From the cell containing the given text, extract its center point as [x, y] coordinate. 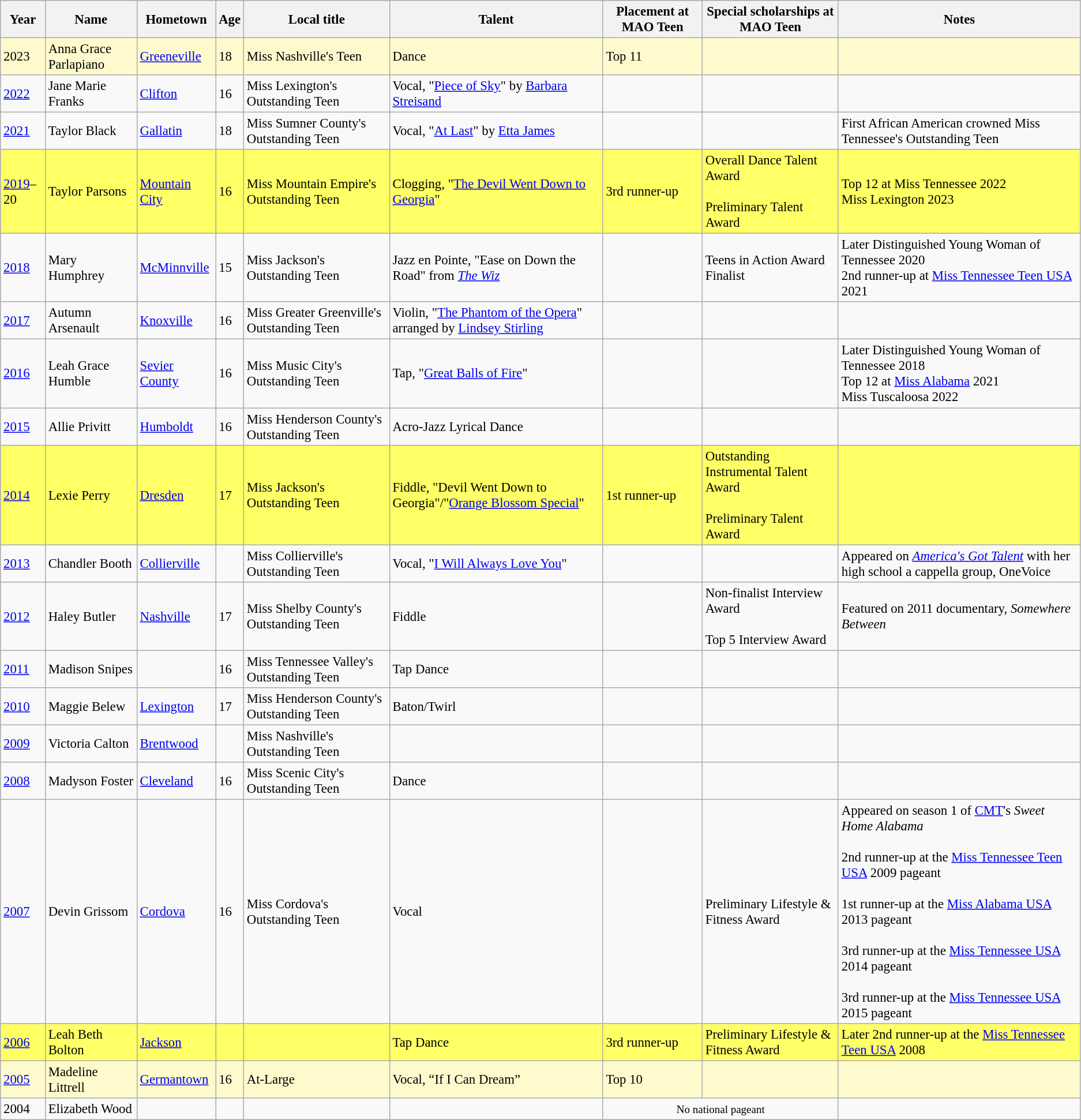
2010 [23, 706]
Sevier County [177, 374]
Later Distinguished Young Woman of Tennessee 20202nd runner-up at Miss Tennessee Teen USA 2021 [959, 268]
Vocal, "I Will Always Love You" [496, 563]
Miss Shelby County's Outstanding Teen [316, 616]
Dresden [177, 495]
Cordova [177, 912]
McMinnville [177, 268]
Vocal, "At Last" by Etta James [496, 132]
2008 [23, 781]
Mary Humphrey [91, 268]
Teens in Action Award Finalist [770, 268]
15 [230, 268]
2009 [23, 743]
2021 [23, 132]
Top 10 [652, 1080]
2014 [23, 495]
Maggie Belew [91, 706]
Devin Grissom [91, 912]
Miss Lexington's Outstanding Teen [316, 93]
Allie Privitt [91, 427]
2013 [23, 563]
2005 [23, 1080]
Overall Dance Talent AwardPreliminary Talent Award [770, 192]
Vocal, “If I Can Dream” [496, 1080]
Jazz en Pointe, "Ease on Down the Road" from The Wiz [496, 268]
Outstanding Instrumental Talent AwardPreliminary Talent Award [770, 495]
At-Large [316, 1080]
2012 [23, 616]
2006 [23, 1042]
Talent [496, 20]
Clogging, "The Devil Went Down to Georgia" [496, 192]
Miss Music City's Outstanding Teen [316, 374]
2007 [23, 912]
Gallatin [177, 132]
Taylor Parsons [91, 192]
First African American crowned Miss Tennessee's Outstanding Teen [959, 132]
Vocal [496, 912]
Cleveland [177, 781]
Miss Scenic City's Outstanding Teen [316, 781]
Miss Cordova's Outstanding Teen [316, 912]
Vocal, "Piece of Sky" by Barbara Streisand [496, 93]
Knoxville [177, 321]
Tap, "Great Balls of Fire" [496, 374]
Madyson Foster [91, 781]
Humboldt [177, 427]
Lexington [177, 706]
Greeneville [177, 57]
Top 11 [652, 57]
Top 12 at Miss Tennessee 2022Miss Lexington 2023 [959, 192]
Elizabeth Wood [91, 1109]
Appeared on America's Got Talent with her high school a cappella group, OneVoice [959, 563]
2004 [23, 1109]
Local title [316, 20]
2016 [23, 374]
Miss Collierville's Outstanding Teen [316, 563]
2017 [23, 321]
Fiddle, "Devil Went Down to Georgia"/"Orange Blossom Special" [496, 495]
Special scholarships at MAO Teen [770, 20]
Hometown [177, 20]
Leah Beth Bolton [91, 1042]
Clifton [177, 93]
Miss Greater Greenville's Outstanding Teen [316, 321]
2019–20 [23, 192]
Victoria Calton [91, 743]
Notes [959, 20]
Year [23, 20]
Lexie Perry [91, 495]
Violin, "The Phantom of the Opera" arranged by Lindsey Stirling [496, 321]
Acro-Jazz Lyrical Dance [496, 427]
Collierville [177, 563]
Jackson [177, 1042]
Age [230, 20]
Miss Tennessee Valley's Outstanding Teen [316, 669]
Haley Butler [91, 616]
No national pageant [720, 1109]
Miss Nashville's Outstanding Teen [316, 743]
Miss Mountain Empire's Outstanding Teen [316, 192]
Brentwood [177, 743]
2015 [23, 427]
Taylor Black [91, 132]
Mountain City [177, 192]
Anna Grace Parlapiano [91, 57]
Featured on 2011 documentary, Somewhere Between [959, 616]
2023 [23, 57]
Autumn Arsenault [91, 321]
Later 2nd runner-up at the Miss Tennessee Teen USA 2008 [959, 1042]
Madeline Littrell [91, 1080]
Name [91, 20]
Miss Sumner County's Outstanding Teen [316, 132]
Fiddle [496, 616]
Non-finalist Interview Award Top 5 Interview Award [770, 616]
Germantown [177, 1080]
Miss Nashville's Teen [316, 57]
2022 [23, 93]
Placement at MAO Teen [652, 20]
2011 [23, 669]
Madison Snipes [91, 669]
Chandler Booth [91, 563]
Leah Grace Humble [91, 374]
1st runner-up [652, 495]
Later Distinguished Young Woman of Tennessee 2018Top 12 at Miss Alabama 2021Miss Tuscaloosa 2022 [959, 374]
Jane Marie Franks [91, 93]
Nashville [177, 616]
2018 [23, 268]
Baton/Twirl [496, 706]
